Extract the [X, Y] coordinate from the center of the cell holding the provided text.  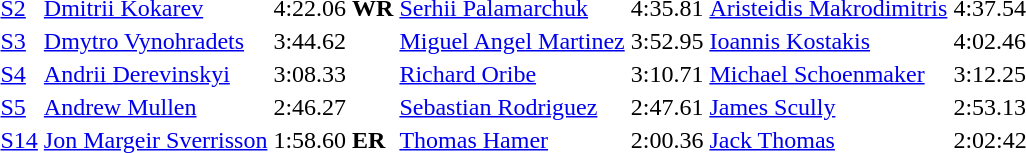
Michael Schoenmaker [828, 74]
3:52.95 [667, 41]
Richard Oribe [512, 74]
James Scully [828, 107]
3:08.33 [334, 74]
3:44.62 [334, 41]
Sebastian Rodriguez [512, 107]
Ioannis Kostakis [828, 41]
2:46.27 [334, 107]
3:10.71 [667, 74]
Andrii Derevinskyi [156, 74]
Miguel Angel Martinez [512, 41]
Andrew Mullen [156, 107]
Dmytro Vynohradets [156, 41]
2:47.61 [667, 107]
